Output the (X, Y) coordinate of the center of the cell containing the given text.  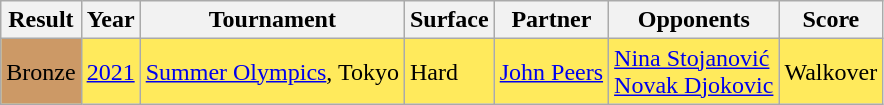
Tournament (272, 20)
Year (110, 20)
Partner (551, 20)
Score (831, 20)
Summer Olympics, Tokyo (272, 72)
John Peers (551, 72)
2021 (110, 72)
Hard (449, 72)
Result (41, 20)
Surface (449, 20)
Walkover (831, 72)
Bronze (41, 72)
Opponents (694, 20)
Nina Stojanović Novak Djokovic (694, 72)
